Find where the given text appears and provide that cell's center as [x, y] coordinate. 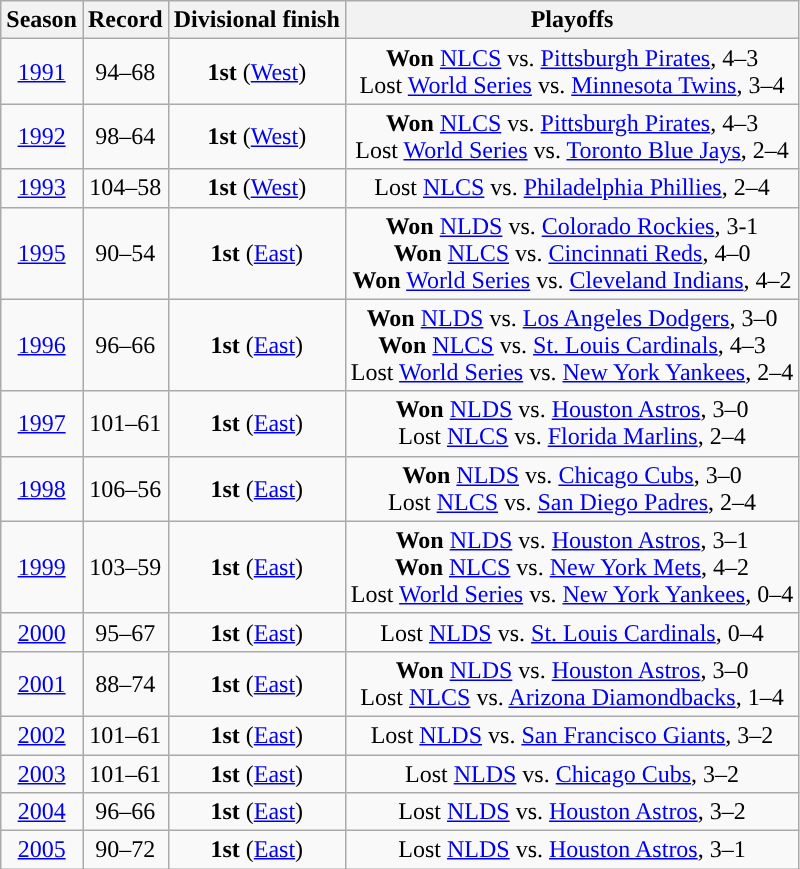
2003 [42, 773]
1993 [42, 188]
Won NLDS vs. Los Angeles Dodgers, 3–0Won NLCS vs. St. Louis Cardinals, 4–3Lost World Series vs. New York Yankees, 2–4 [572, 345]
Lost NLDS vs. Chicago Cubs, 3–2 [572, 773]
2004 [42, 812]
1998 [42, 488]
Season [42, 20]
1999 [42, 567]
Record [125, 20]
106–56 [125, 488]
Won NLCS vs. Pittsburgh Pirates, 4–3Lost World Series vs. Minnesota Twins, 3–4 [572, 72]
Lost NLDS vs. Houston Astros, 3–2 [572, 812]
98–64 [125, 136]
2001 [42, 684]
90–72 [125, 850]
Won NLCS vs. Pittsburgh Pirates, 4–3Lost World Series vs. Toronto Blue Jays, 2–4 [572, 136]
Won NLDS vs. Chicago Cubs, 3–0Lost NLCS vs. San Diego Padres, 2–4 [572, 488]
Divisional finish [256, 20]
1992 [42, 136]
90–54 [125, 253]
94–68 [125, 72]
Lost NLDS vs. San Francisco Giants, 3–2 [572, 735]
Lost NLDS vs. St. Louis Cardinals, 0–4 [572, 632]
Won NLDS vs. Houston Astros, 3–0Lost NLCS vs. Arizona Diamondbacks, 1–4 [572, 684]
95–67 [125, 632]
1995 [42, 253]
1996 [42, 345]
Won NLDS vs. Houston Astros, 3–0Lost NLCS vs. Florida Marlins, 2–4 [572, 424]
104–58 [125, 188]
88–74 [125, 684]
2000 [42, 632]
2005 [42, 850]
2002 [42, 735]
Lost NLCS vs. Philadelphia Phillies, 2–4 [572, 188]
1997 [42, 424]
Won NLDS vs. Houston Astros, 3–1Won NLCS vs. New York Mets, 4–2Lost World Series vs. New York Yankees, 0–4 [572, 567]
1991 [42, 72]
Won NLDS vs. Colorado Rockies, 3-1Won NLCS vs. Cincinnati Reds, 4–0Won World Series vs. Cleveland Indians, 4–2 [572, 253]
Playoffs [572, 20]
103–59 [125, 567]
Lost NLDS vs. Houston Astros, 3–1 [572, 850]
